Output the (x, y) coordinate of the center of the cell containing the given text.  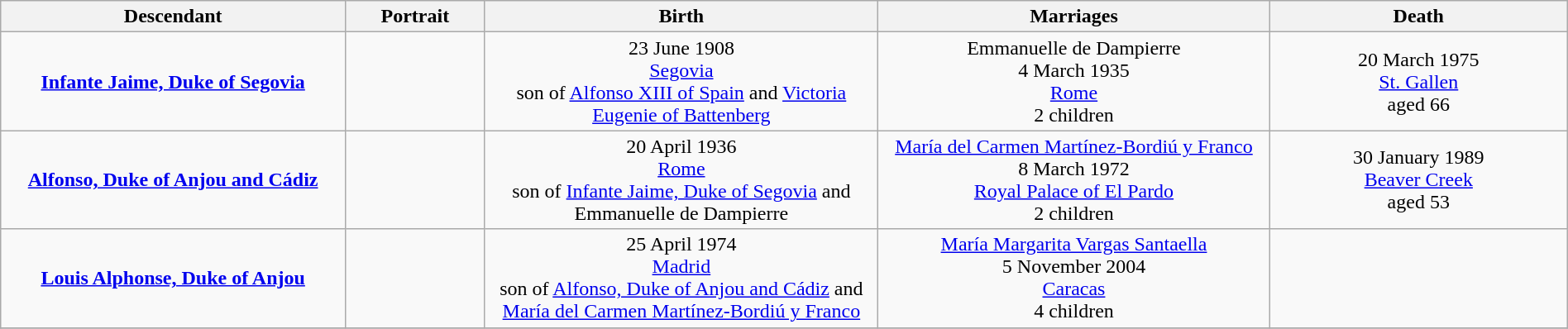
30 January 1989Beaver Creekaged 53 (1418, 180)
Descendant (174, 17)
20 March 1975St. Gallenaged 66 (1418, 81)
Alfonso, Duke of Anjou and Cádiz (174, 180)
Marriages (1074, 17)
Portrait (415, 17)
Louis Alphonse, Duke of Anjou (174, 278)
Emmanuelle de Dampierre4 March 1935Rome2 children (1074, 81)
25 April 1974Madridson of Alfonso, Duke of Anjou and Cádiz and María del Carmen Martínez-Bordiú y Franco (681, 278)
Infante Jaime, Duke of Segovia (174, 81)
María del Carmen Martínez-Bordiú y Franco8 March 1972Royal Palace of El Pardo2 children (1074, 180)
20 April 1936Romeson of Infante Jaime, Duke of Segovia and Emmanuelle de Dampierre (681, 180)
Birth (681, 17)
María Margarita Vargas Santaella5 November 2004Caracas4 children (1074, 278)
Death (1418, 17)
23 June 1908Segoviason of Alfonso XIII of Spain and Victoria Eugenie of Battenberg (681, 81)
